For the text-containing cell, return its midpoint in (X, Y) coordinate format. 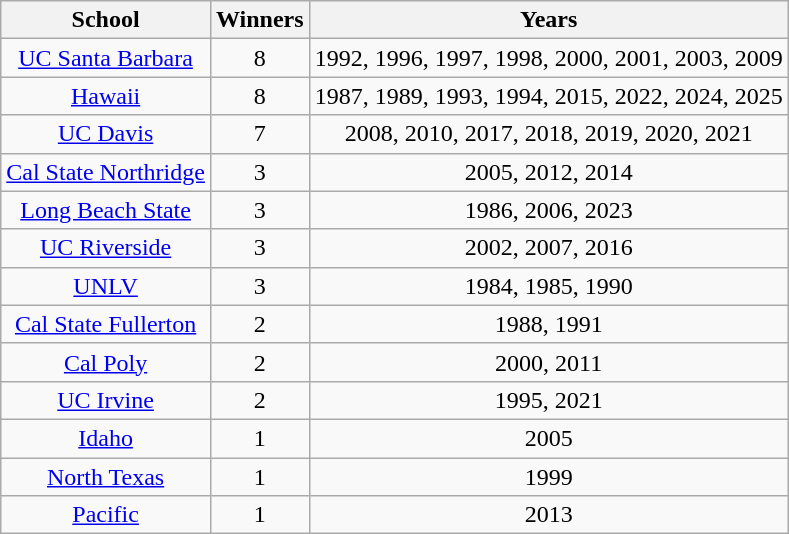
UC Riverside (106, 248)
North Texas (106, 477)
7 (260, 134)
Cal State Fullerton (106, 324)
1995, 2021 (548, 400)
School (106, 20)
1992, 1996, 1997, 1998, 2000, 2001, 2003, 2009 (548, 58)
UC Santa Barbara (106, 58)
UC Davis (106, 134)
Pacific (106, 515)
1986, 2006, 2023 (548, 210)
UC Irvine (106, 400)
1987, 1989, 1993, 1994, 2015, 2022, 2024, 2025 (548, 96)
1988, 1991 (548, 324)
Idaho (106, 438)
1984, 1985, 1990 (548, 286)
Long Beach State (106, 210)
Cal Poly (106, 362)
2013 (548, 515)
2005 (548, 438)
Winners (260, 20)
2005, 2012, 2014 (548, 172)
Hawaii (106, 96)
1999 (548, 477)
Years (548, 20)
2008, 2010, 2017, 2018, 2019, 2020, 2021 (548, 134)
2002, 2007, 2016 (548, 248)
2000, 2011 (548, 362)
Cal State Northridge (106, 172)
UNLV (106, 286)
